Find where the given text appears and provide that cell's center as (X, Y) coordinate. 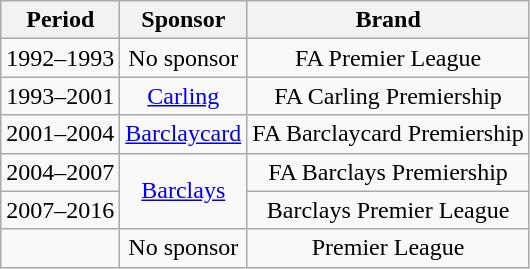
FA Carling Premiership (388, 96)
Period (60, 20)
Brand (388, 20)
1993–2001 (60, 96)
Sponsor (184, 20)
Carling (184, 96)
Premier League (388, 248)
Barclays (184, 191)
FA Barclays Premiership (388, 172)
2001–2004 (60, 134)
FA Premier League (388, 58)
2004–2007 (60, 172)
FA Barclaycard Premiership (388, 134)
Barclaycard (184, 134)
2007–2016 (60, 210)
1992–1993 (60, 58)
Barclays Premier League (388, 210)
